Find where the given text appears and provide that cell's center as (X, Y) coordinate. 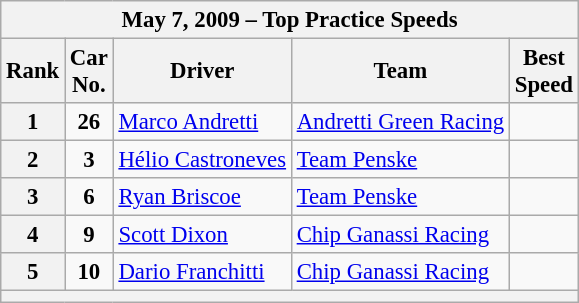
10 (90, 273)
Hélio Castroneves (202, 160)
1 (33, 122)
Andretti Green Racing (400, 122)
Scott Dixon (202, 235)
Marco Andretti (202, 122)
CarNo. (90, 72)
Dario Franchitti (202, 273)
May 7, 2009 – Top Practice Speeds (290, 20)
Ryan Briscoe (202, 197)
Rank (33, 72)
6 (90, 197)
4 (33, 235)
Driver (202, 72)
9 (90, 235)
Team (400, 72)
5 (33, 273)
BestSpeed (544, 72)
26 (90, 122)
2 (33, 160)
